Locate the cell with the specified text and output its [X, Y] center coordinate. 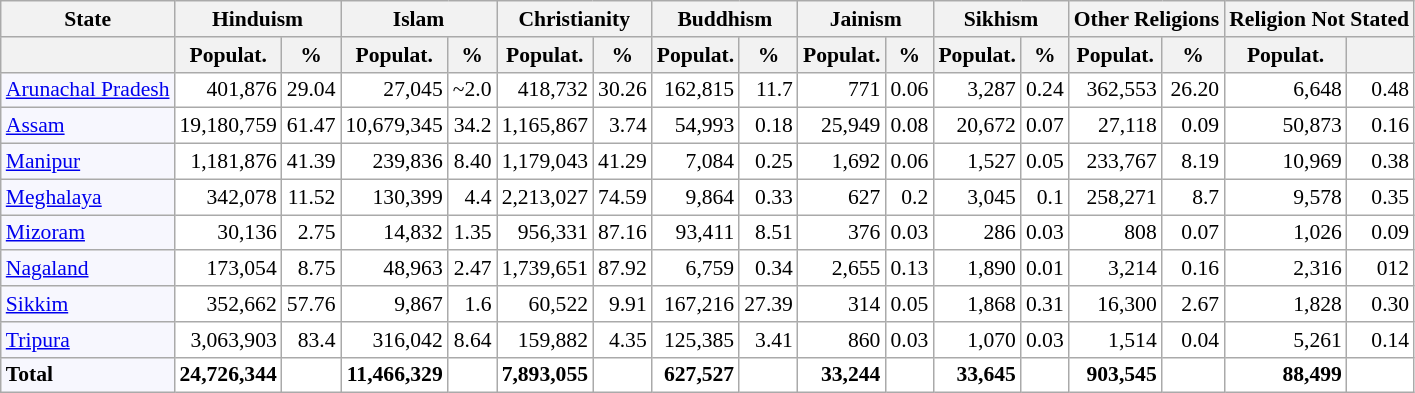
162,815 [696, 90]
3,045 [976, 197]
Assam [88, 126]
0.30 [1380, 304]
88,499 [1286, 375]
6,759 [696, 269]
418,732 [545, 90]
2,655 [842, 269]
30,136 [228, 233]
Nagaland [88, 269]
19,180,759 [228, 126]
41.39 [312, 162]
Arunachal Pradesh [88, 90]
159,882 [545, 340]
14,832 [394, 233]
8.64 [472, 340]
173,054 [228, 269]
0.48 [1380, 90]
30.26 [622, 90]
State [88, 19]
25,949 [842, 126]
4.4 [472, 197]
1,828 [1286, 304]
87.16 [622, 233]
1,890 [976, 269]
342,078 [228, 197]
2,213,027 [545, 197]
362,553 [1116, 90]
11.7 [768, 90]
0.2 [909, 197]
5,261 [1286, 340]
16,300 [1116, 304]
Manipur [88, 162]
Tripura [88, 340]
7,893,055 [545, 375]
956,331 [545, 233]
1.35 [472, 233]
167,216 [696, 304]
0.04 [1193, 340]
8.51 [768, 233]
48,963 [394, 269]
376 [842, 233]
2.47 [472, 269]
258,271 [1116, 197]
3.74 [622, 126]
Religion Not Stated [1319, 19]
627,527 [696, 375]
8.7 [1193, 197]
83.4 [312, 340]
0.31 [1045, 304]
0.18 [768, 126]
10,969 [1286, 162]
8.40 [472, 162]
125,385 [696, 340]
1,179,043 [545, 162]
33,645 [976, 375]
0.38 [1380, 162]
3,287 [976, 90]
27.39 [768, 304]
8.19 [1193, 162]
316,042 [394, 340]
627 [842, 197]
20,672 [976, 126]
1,026 [1286, 233]
60,522 [545, 304]
2,316 [1286, 269]
29.04 [312, 90]
9,578 [1286, 197]
74.59 [622, 197]
0.25 [768, 162]
33,244 [842, 375]
11,466,329 [394, 375]
7,084 [696, 162]
1,070 [976, 340]
0.34 [768, 269]
0.33 [768, 197]
26.20 [1193, 90]
771 [842, 90]
~2.0 [472, 90]
50,873 [1286, 126]
57.76 [312, 304]
352,662 [228, 304]
24,726,344 [228, 375]
27,045 [394, 90]
130,399 [394, 197]
6,648 [1286, 90]
1,527 [976, 162]
8.75 [312, 269]
239,836 [394, 162]
Islam [418, 19]
Total [88, 375]
11.52 [312, 197]
1,165,867 [545, 126]
Jainism [866, 19]
Buddhism [725, 19]
0.35 [1380, 197]
0.01 [1045, 269]
1,181,876 [228, 162]
41.29 [622, 162]
10,679,345 [394, 126]
1,514 [1116, 340]
Meghalaya [88, 197]
0.14 [1380, 340]
012 [1380, 269]
Other Religions [1146, 19]
233,767 [1116, 162]
Hinduism [258, 19]
34.2 [472, 126]
401,876 [228, 90]
0.24 [1045, 90]
9,867 [394, 304]
4.35 [622, 340]
1,868 [976, 304]
Sikkim [88, 304]
1,739,651 [545, 269]
2.75 [312, 233]
0.13 [909, 269]
61.47 [312, 126]
3,214 [1116, 269]
903,545 [1116, 375]
314 [842, 304]
0.08 [909, 126]
9.91 [622, 304]
3.41 [768, 340]
93,411 [696, 233]
2.67 [1193, 304]
3,063,903 [228, 340]
27,118 [1116, 126]
Christianity [574, 19]
Mizoram [88, 233]
1.6 [472, 304]
9,864 [696, 197]
0.1 [1045, 197]
54,993 [696, 126]
1,692 [842, 162]
808 [1116, 233]
87.92 [622, 269]
Sikhism [1000, 19]
860 [842, 340]
286 [976, 233]
